Capture the cell that displays the provided text and extract its [x, y] central coordinate. 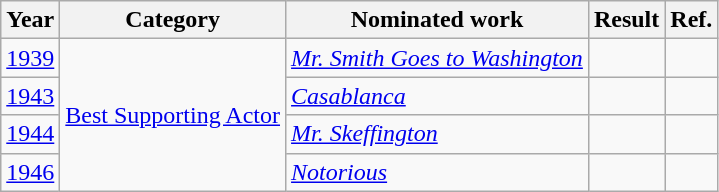
Year [30, 20]
Notorious [438, 172]
Casablanca [438, 96]
Category [173, 20]
1943 [30, 96]
Mr. Skeffington [438, 134]
1944 [30, 134]
Best Supporting Actor [173, 115]
Ref. [692, 20]
1946 [30, 172]
1939 [30, 58]
Mr. Smith Goes to Washington [438, 58]
Result [626, 20]
Nominated work [438, 20]
